Extract the (x, y) coordinate from the center of the cell holding the provided text.  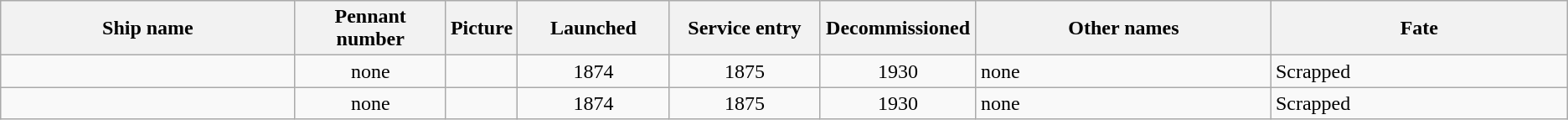
Decommissioned (898, 29)
Ship name (147, 29)
Service entry (745, 29)
Fate (1419, 29)
Pennant number (370, 29)
Launched (594, 29)
Picture (481, 29)
Other names (1123, 29)
